From the cell containing the given text, extract its center point as (X, Y) coordinate. 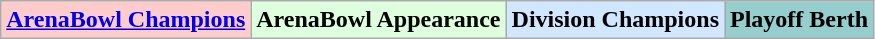
Playoff Berth (798, 20)
Division Champions (615, 20)
ArenaBowl Appearance (378, 20)
ArenaBowl Champions (126, 20)
